Identify which cell holds the provided text, then report its [x, y] central coordinate. 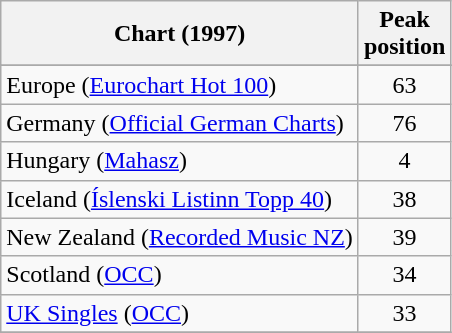
Hungary (Mahasz) [180, 161]
39 [404, 237]
34 [404, 275]
Chart (1997) [180, 34]
New Zealand (Recorded Music NZ) [180, 237]
Europe (Eurochart Hot 100) [180, 85]
76 [404, 123]
Iceland (Íslenski Listinn Topp 40) [180, 199]
38 [404, 199]
UK Singles (OCC) [180, 313]
33 [404, 313]
63 [404, 85]
Peakposition [404, 34]
Germany (Official German Charts) [180, 123]
4 [404, 161]
Scotland (OCC) [180, 275]
